Pinpoint the cell where the given text exists, returning its [x, y] midpoint coordinate. 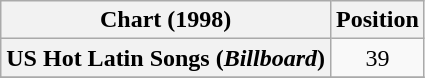
US Hot Latin Songs (Billboard) [166, 58]
Position [378, 20]
39 [378, 58]
Chart (1998) [166, 20]
